Identify which cell holds the provided text, then report its (x, y) central coordinate. 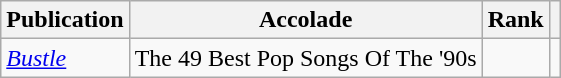
The 49 Best Pop Songs Of The '90s (306, 58)
Bustle (65, 58)
Accolade (306, 20)
Publication (65, 20)
Rank (516, 20)
